Identify which cell holds the provided text, then report its (x, y) central coordinate. 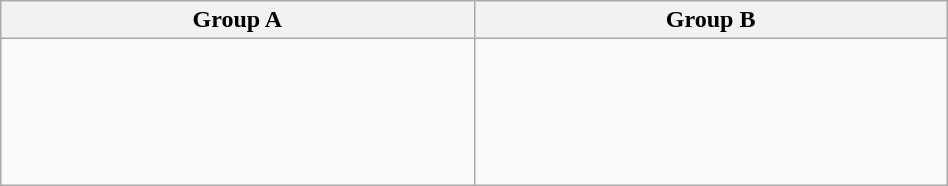
Group A (238, 20)
Group B (710, 20)
